Extract the (x, y) coordinate from the center of the cell holding the provided text.  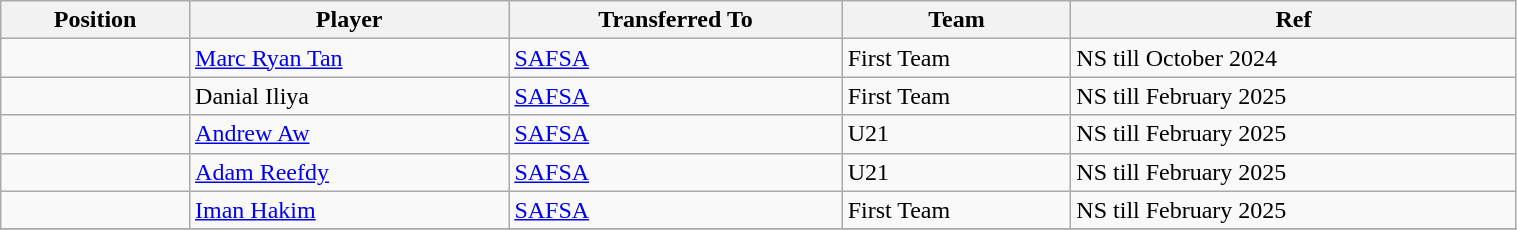
Ref (1294, 20)
Andrew Aw (350, 134)
Adam Reefdy (350, 172)
Player (350, 20)
Iman Hakim (350, 210)
NS till October 2024 (1294, 58)
Danial Iliya (350, 96)
Transferred To (676, 20)
Position (96, 20)
Marc Ryan Tan (350, 58)
Team (956, 20)
